Pinpoint the cell where the given text exists, returning its [x, y] midpoint coordinate. 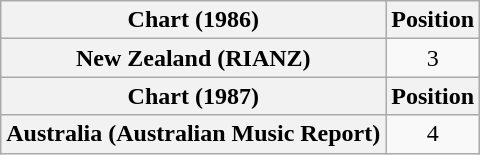
Chart (1986) [194, 20]
Australia (Australian Music Report) [194, 134]
Chart (1987) [194, 96]
4 [433, 134]
3 [433, 58]
New Zealand (RIANZ) [194, 58]
